For the text-containing cell, return its midpoint in [x, y] coordinate format. 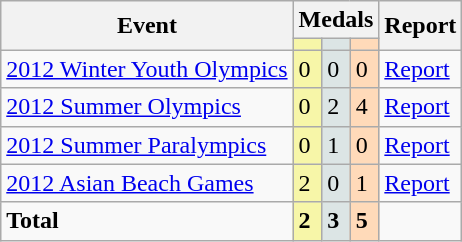
3 [336, 221]
2012 Summer Olympics [147, 107]
Event [147, 26]
2012 Asian Beach Games [147, 183]
Medals [336, 20]
Total [147, 221]
2012 Summer Paralympics [147, 145]
2012 Winter Youth Olympics [147, 69]
5 [364, 221]
4 [364, 107]
